Identify which cell holds the provided text, then report its (X, Y) central coordinate. 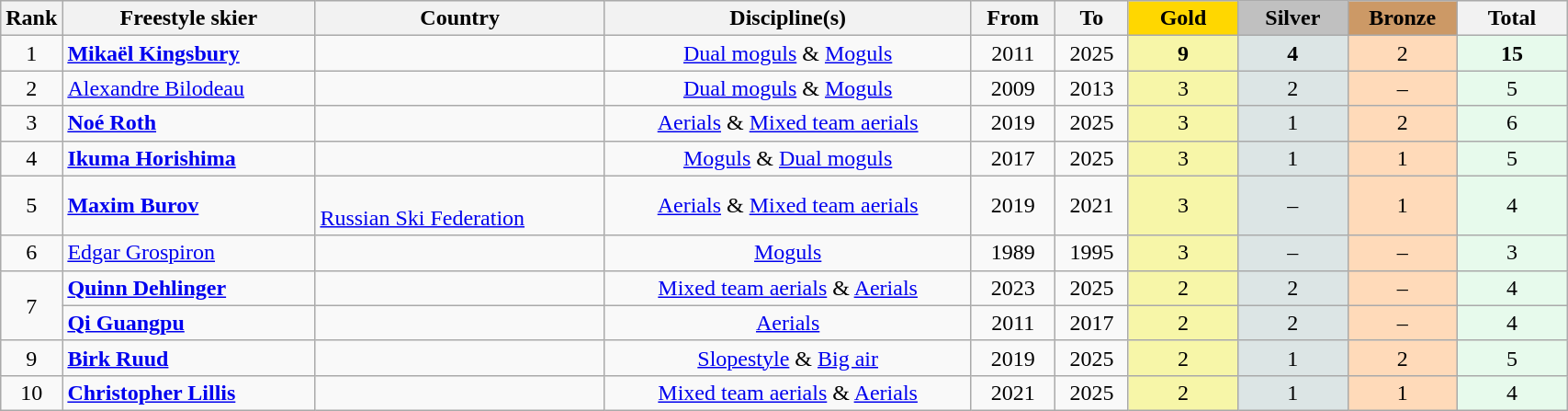
Noé Roth (189, 123)
2009 (1013, 88)
Mikaël Kingsbury (189, 53)
Freestyle skier (189, 18)
From (1013, 18)
1995 (1092, 253)
To (1092, 18)
7 (31, 305)
1989 (1013, 253)
Moguls & Dual moguls (787, 158)
Slopestyle & Big air (787, 358)
Rank (31, 18)
15 (1512, 53)
Christopher Lillis (189, 393)
Russian Ski Federation (460, 206)
Country (460, 18)
Qi Guangpu (189, 323)
Moguls (787, 253)
2023 (1013, 288)
Bronze (1402, 18)
Aerials (787, 323)
Silver (1293, 18)
Birk Ruud (189, 358)
Ikuma Horishima (189, 158)
Maxim Burov (189, 206)
2013 (1092, 88)
Total (1512, 18)
Quinn Dehlinger (189, 288)
Alexandre Bilodeau (189, 88)
Discipline(s) (787, 18)
10 (31, 393)
Gold (1183, 18)
Edgar Grospiron (189, 253)
